Output the [x, y] coordinate of the center of the cell containing the given text.  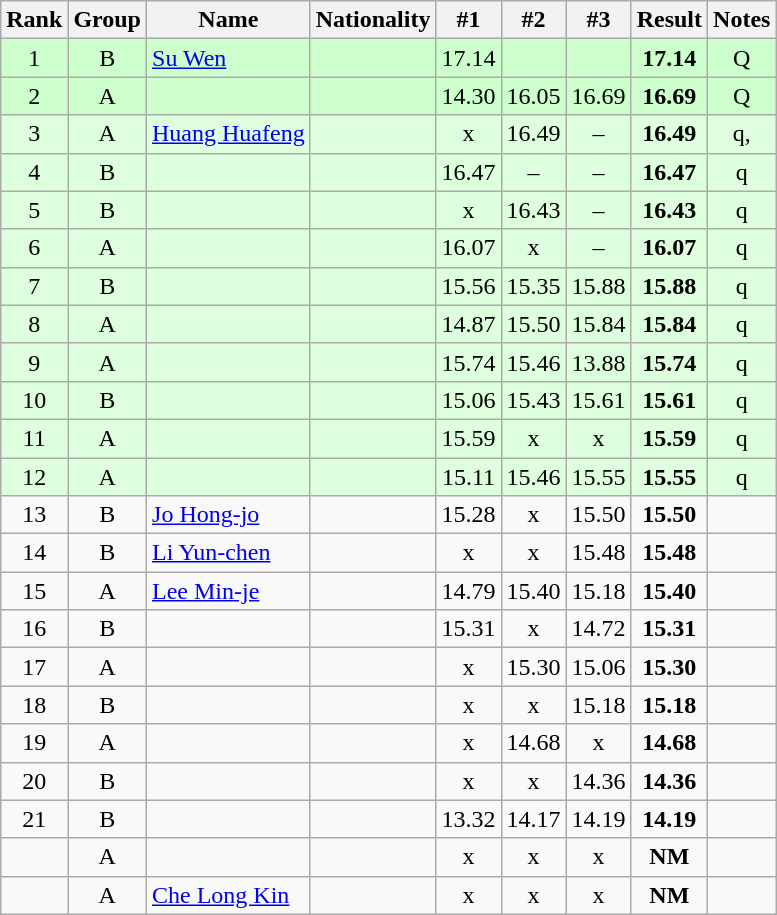
3 [34, 134]
Rank [34, 20]
15.28 [468, 515]
14 [34, 553]
14.79 [468, 591]
10 [34, 400]
2 [34, 96]
q, [742, 134]
15.35 [534, 286]
14.17 [534, 819]
Che Long Kin [229, 895]
15 [34, 591]
16.05 [534, 96]
19 [34, 743]
1 [34, 58]
8 [34, 324]
Huang Huafeng [229, 134]
15.56 [468, 286]
Group [108, 20]
4 [34, 172]
15.43 [534, 400]
13.32 [468, 819]
14.72 [598, 629]
9 [34, 362]
Name [229, 20]
17 [34, 667]
14.87 [468, 324]
Result [669, 20]
#2 [534, 20]
13.88 [598, 362]
14.30 [468, 96]
Notes [742, 20]
Nationality [373, 20]
6 [34, 248]
16 [34, 629]
Li Yun-chen [229, 553]
Su Wen [229, 58]
15.11 [468, 477]
18 [34, 705]
Lee Min-je [229, 591]
20 [34, 781]
7 [34, 286]
#3 [598, 20]
11 [34, 438]
13 [34, 515]
5 [34, 210]
Jo Hong-jo [229, 515]
12 [34, 477]
21 [34, 819]
#1 [468, 20]
